Pinpoint the cell where the given text exists, returning its (X, Y) midpoint coordinate. 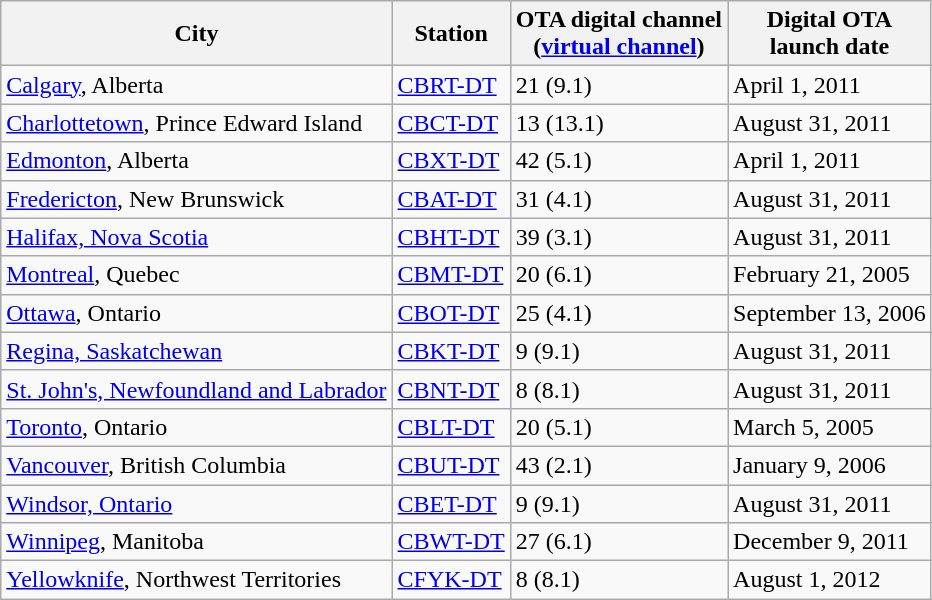
42 (5.1) (618, 161)
Yellowknife, Northwest Territories (196, 580)
January 9, 2006 (830, 465)
CBKT-DT (451, 351)
City (196, 34)
13 (13.1) (618, 123)
Charlottetown, Prince Edward Island (196, 123)
August 1, 2012 (830, 580)
Edmonton, Alberta (196, 161)
Digital OTAlaunch date (830, 34)
March 5, 2005 (830, 427)
OTA digital channel(virtual channel) (618, 34)
Winnipeg, Manitoba (196, 542)
Fredericton, New Brunswick (196, 199)
Halifax, Nova Scotia (196, 237)
CBAT-DT (451, 199)
20 (6.1) (618, 275)
CBMT-DT (451, 275)
Station (451, 34)
39 (3.1) (618, 237)
Regina, Saskatchewan (196, 351)
CFYK-DT (451, 580)
September 13, 2006 (830, 313)
25 (4.1) (618, 313)
CBNT-DT (451, 389)
CBWT-DT (451, 542)
February 21, 2005 (830, 275)
CBOT-DT (451, 313)
43 (2.1) (618, 465)
December 9, 2011 (830, 542)
CBCT-DT (451, 123)
St. John's, Newfoundland and Labrador (196, 389)
CBUT-DT (451, 465)
Vancouver, British Columbia (196, 465)
Windsor, Ontario (196, 503)
Montreal, Quebec (196, 275)
CBXT-DT (451, 161)
CBLT-DT (451, 427)
Calgary, Alberta (196, 85)
31 (4.1) (618, 199)
CBET-DT (451, 503)
20 (5.1) (618, 427)
CBHT-DT (451, 237)
21 (9.1) (618, 85)
CBRT-DT (451, 85)
27 (6.1) (618, 542)
Toronto, Ontario (196, 427)
Ottawa, Ontario (196, 313)
